Output the [x, y] coordinate of the center of the cell containing the given text.  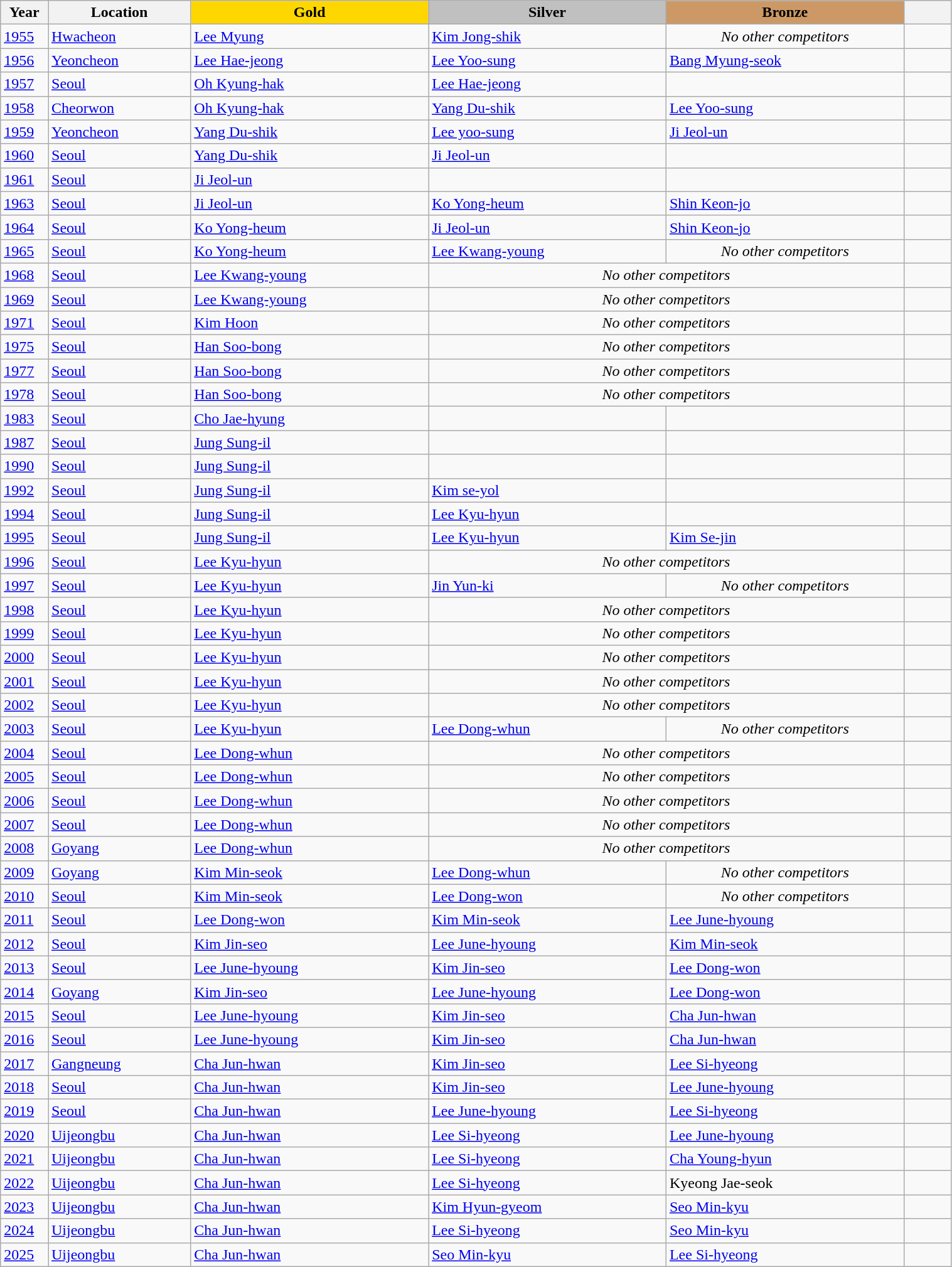
2023 [24, 1207]
1992 [24, 490]
2011 [24, 920]
Jin Yun-ki [547, 585]
2015 [24, 1015]
1956 [24, 60]
Gangneung [119, 1064]
2009 [24, 872]
2007 [24, 825]
2002 [24, 705]
Silver [547, 13]
Kyeong Jae-seok [784, 1183]
1969 [24, 299]
1961 [24, 179]
2012 [24, 944]
Cho Jae-hyung [310, 419]
1999 [24, 633]
1998 [24, 609]
1958 [24, 108]
2014 [24, 992]
1996 [24, 562]
1965 [24, 251]
Kim se-yol [547, 490]
2008 [24, 848]
2021 [24, 1159]
Kim Se-jin [784, 538]
1964 [24, 227]
2017 [24, 1064]
2006 [24, 801]
2019 [24, 1111]
1968 [24, 275]
1995 [24, 538]
1994 [24, 514]
1978 [24, 395]
Kim Hyun-gyeom [547, 1207]
1959 [24, 132]
2013 [24, 968]
Hwacheon [119, 36]
1975 [24, 347]
Bronze [784, 13]
2024 [24, 1231]
1963 [24, 203]
Kim Jong-shik [547, 36]
1977 [24, 371]
1983 [24, 419]
2001 [24, 681]
2005 [24, 777]
1971 [24, 323]
1990 [24, 466]
Lee yoo-sung [547, 132]
2004 [24, 753]
2016 [24, 1039]
1960 [24, 156]
1955 [24, 36]
Gold [310, 13]
2022 [24, 1183]
1997 [24, 585]
Lee Myung [310, 36]
1987 [24, 442]
2003 [24, 729]
2010 [24, 896]
Bang Myung-seok [784, 60]
Location [119, 13]
Cheorwon [119, 108]
2000 [24, 657]
1957 [24, 84]
Year [24, 13]
Cha Young-hyun [784, 1159]
2020 [24, 1135]
2018 [24, 1088]
Kim Hoon [310, 323]
2025 [24, 1254]
